Determine the [x, y] coordinate at the center of the cell enclosing the given text.  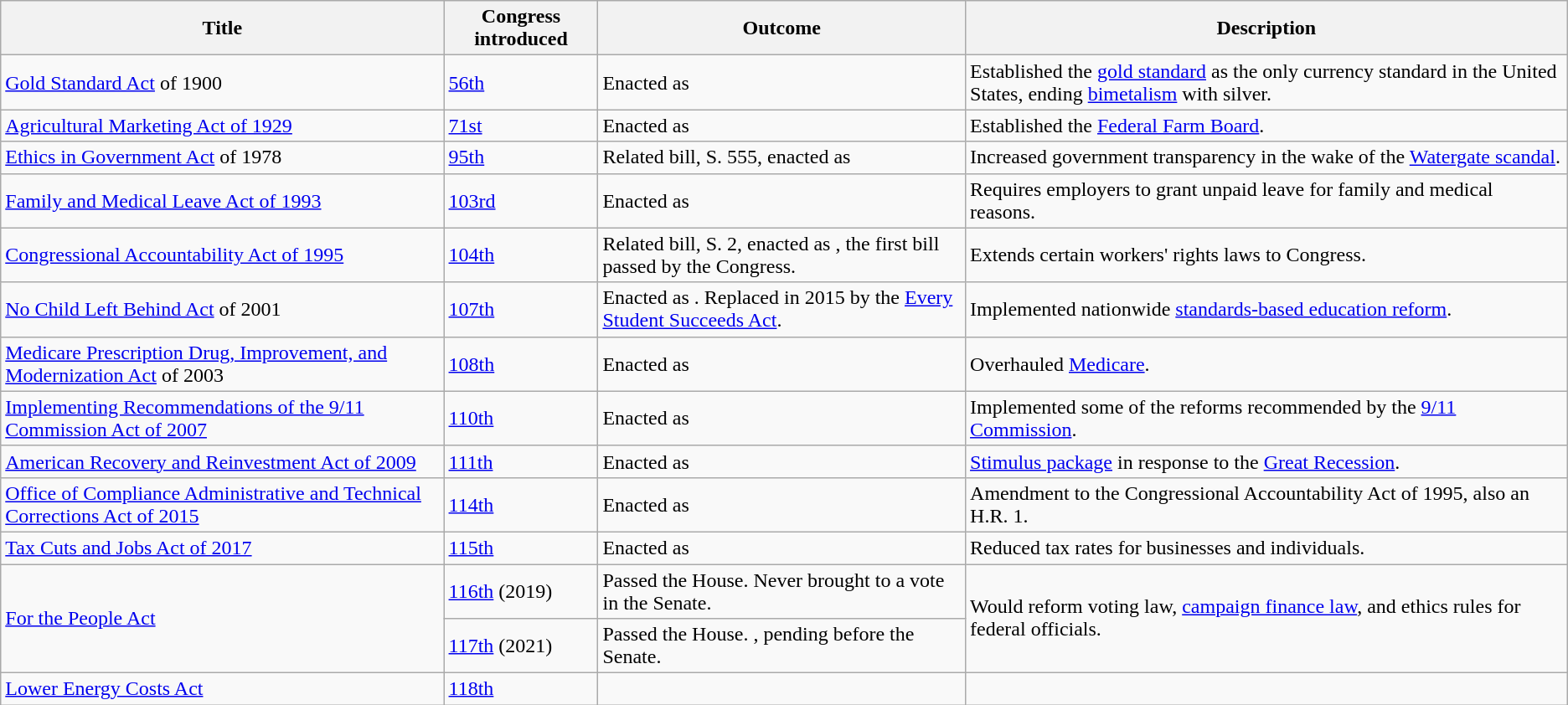
114th [521, 504]
110th [521, 419]
107th [521, 310]
Outcome [782, 28]
American Recovery and Reinvestment Act of 2009 [223, 461]
Related bill, S. 555, enacted as [782, 157]
104th [521, 255]
Office of Compliance Administrative and Technical Corrections Act of 2015 [223, 504]
Agricultural Marketing Act of 1929 [223, 126]
Family and Medical Leave Act of 1993 [223, 201]
Amendment to the Congressional Accountability Act of 1995, also an H.R. 1. [1266, 504]
For the People Act [223, 619]
Congress introduced [521, 28]
Established the gold standard as the only currency standard in the United States, ending bimetalism with silver. [1266, 82]
Enacted as . Replaced in 2015 by the Every Student Succeeds Act. [782, 310]
95th [521, 157]
Related bill, S. 2, enacted as , the first bill passed by the Congress. [782, 255]
Tax Cuts and Jobs Act of 2017 [223, 548]
56th [521, 82]
115th [521, 548]
Implemented nationwide standards-based education reform. [1266, 310]
Implemented some of the reforms recommended by the 9/11 Commission. [1266, 419]
108th [521, 363]
Implementing Recommendations of the 9/11 Commission Act of 2007 [223, 419]
Requires employers to grant unpaid leave for family and medical reasons. [1266, 201]
111th [521, 461]
Increased government transparency in the wake of the Watergate scandal. [1266, 157]
Lower Energy Costs Act [223, 689]
Would reform voting law, campaign finance law, and ethics rules for federal officials. [1266, 619]
Gold Standard Act of 1900 [223, 82]
Ethics in Government Act of 1978 [223, 157]
Passed the House. Never brought to a vote in the Senate. [782, 591]
Description [1266, 28]
116th (2019) [521, 591]
118th [521, 689]
Overhauled Medicare. [1266, 363]
Medicare Prescription Drug, Improvement, and Modernization Act of 2003 [223, 363]
71st [521, 126]
117th (2021) [521, 646]
Stimulus package in response to the Great Recession. [1266, 461]
Title [223, 28]
Extends certain workers' rights laws to Congress. [1266, 255]
Established the Federal Farm Board. [1266, 126]
No Child Left Behind Act of 2001 [223, 310]
Congressional Accountability Act of 1995 [223, 255]
Reduced tax rates for businesses and individuals. [1266, 548]
103rd [521, 201]
Passed the House. , pending before the Senate. [782, 646]
